Return the [X, Y] coordinate for the center point of the cell that contains the specified text.  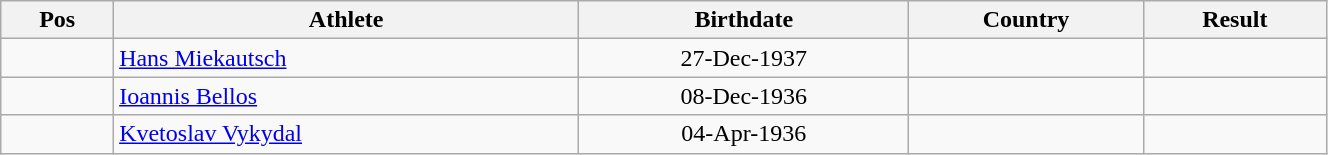
Athlete [346, 20]
Ioannis Bellos [346, 96]
04-Apr-1936 [744, 134]
Birthdate [744, 20]
Country [1026, 20]
Hans Miekautsch [346, 58]
08-Dec-1936 [744, 96]
27-Dec-1937 [744, 58]
Result [1234, 20]
Kvetoslav Vykydal [346, 134]
Pos [58, 20]
